Detect which cell encompasses the target text, then output its (x, y) center coordinate. 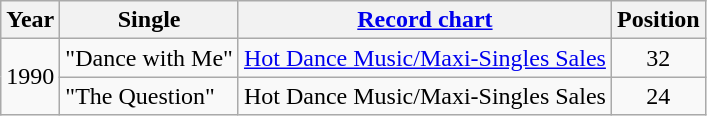
Year (30, 20)
Position (658, 20)
1990 (30, 77)
Single (150, 20)
"Dance with Me" (150, 58)
Record chart (424, 20)
"The Question" (150, 96)
32 (658, 58)
24 (658, 96)
